For the text-containing cell, return its midpoint in [X, Y] coordinate format. 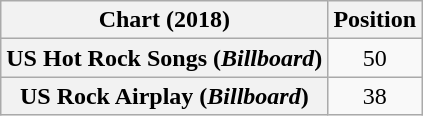
Chart (2018) [164, 20]
US Rock Airplay (Billboard) [164, 96]
50 [375, 58]
38 [375, 96]
Position [375, 20]
US Hot Rock Songs (Billboard) [164, 58]
